For the text-containing cell, return its midpoint in (X, Y) coordinate format. 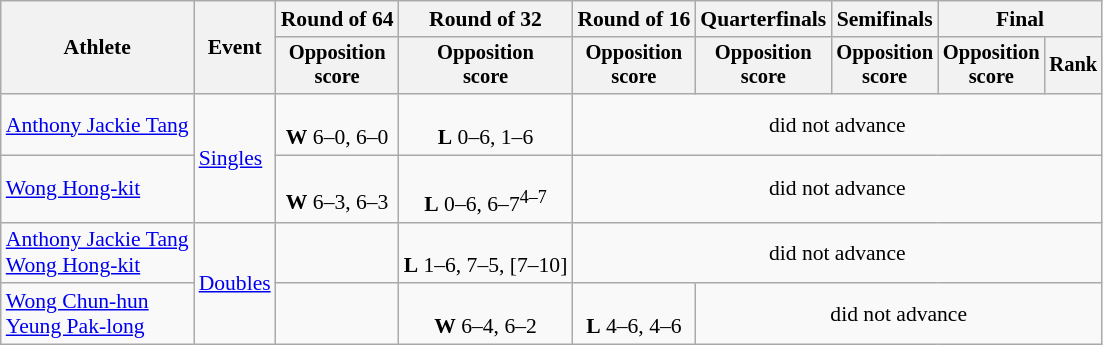
W 6–0, 6–0 (338, 124)
Rank (1074, 66)
Anthony Jackie TangWong Hong-kit (98, 252)
Round of 16 (634, 19)
Wong Chun-hunYeung Pak-long (98, 314)
Round of 64 (338, 19)
Doubles (235, 283)
Anthony Jackie Tang (98, 124)
Wong Hong-kit (98, 190)
Round of 32 (486, 19)
L 0–6, 1–6 (486, 124)
Singles (235, 158)
W 6–4, 6–2 (486, 314)
W 6–3, 6–3 (338, 190)
Semifinals (884, 19)
Athlete (98, 48)
Final (1020, 19)
Event (235, 48)
L 4–6, 4–6 (634, 314)
L 0–6, 6–74–7 (486, 190)
Quarterfinals (763, 19)
L 1–6, 7–5, [7–10] (486, 252)
